Extract the [x, y] coordinate from the center of the cell holding the provided text.  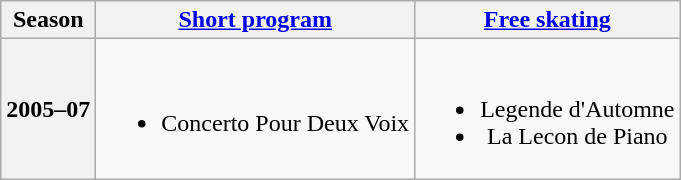
Season [48, 20]
Concerto Pour Deux Voix [256, 109]
Legende d'AutomneLa Lecon de Piano [548, 109]
Free skating [548, 20]
2005–07 [48, 109]
Short program [256, 20]
